Return (X, Y) of the center of cell containing provided text 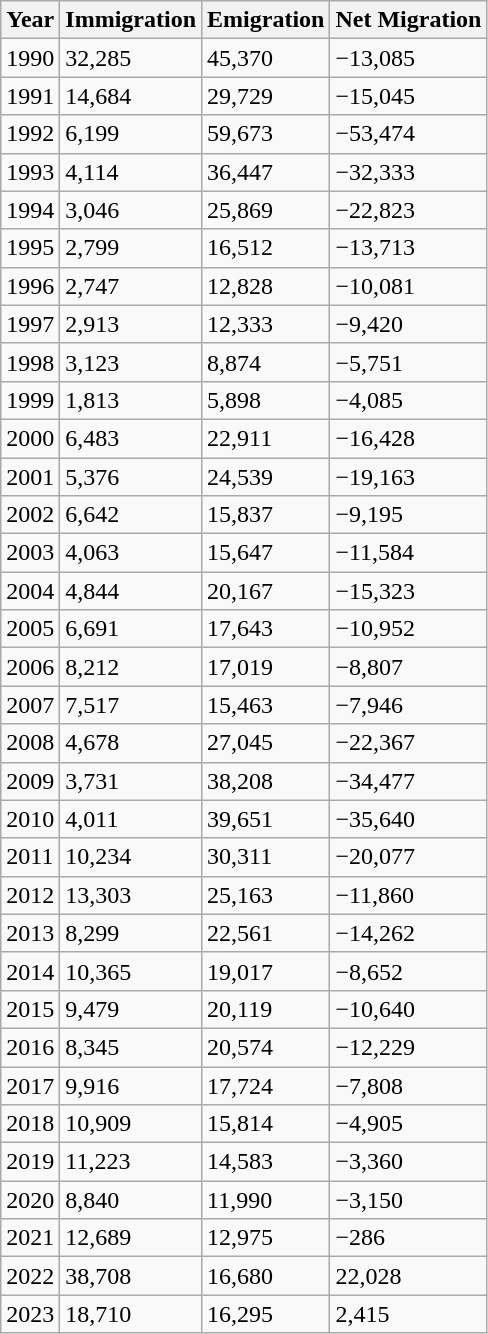
17,019 (266, 667)
19,017 (266, 971)
3,123 (131, 362)
10,234 (131, 857)
9,916 (131, 1085)
−16,428 (408, 438)
14,583 (266, 1162)
6,483 (131, 438)
2007 (30, 705)
2011 (30, 857)
1,813 (131, 400)
−32,333 (408, 172)
1992 (30, 134)
22,028 (408, 1276)
25,163 (266, 895)
18,710 (131, 1314)
2014 (30, 971)
1994 (30, 210)
2006 (30, 667)
15,814 (266, 1124)
1995 (30, 248)
2,747 (131, 286)
6,642 (131, 515)
−9,420 (408, 324)
25,869 (266, 210)
4,678 (131, 743)
12,689 (131, 1238)
2019 (30, 1162)
13,303 (131, 895)
59,673 (266, 134)
8,840 (131, 1200)
4,011 (131, 819)
2005 (30, 629)
2003 (30, 553)
16,295 (266, 1314)
36,447 (266, 172)
2017 (30, 1085)
−53,474 (408, 134)
2000 (30, 438)
10,909 (131, 1124)
30,311 (266, 857)
15,647 (266, 553)
−15,323 (408, 591)
2018 (30, 1124)
38,208 (266, 781)
2,799 (131, 248)
17,724 (266, 1085)
5,376 (131, 477)
2010 (30, 819)
2013 (30, 933)
7,517 (131, 705)
−15,045 (408, 96)
−22,367 (408, 743)
4,063 (131, 553)
4,114 (131, 172)
16,512 (266, 248)
15,463 (266, 705)
1998 (30, 362)
−14,262 (408, 933)
8,874 (266, 362)
24,539 (266, 477)
2015 (30, 1009)
22,561 (266, 933)
11,223 (131, 1162)
−13,085 (408, 58)
−8,652 (408, 971)
12,975 (266, 1238)
−11,860 (408, 895)
−9,195 (408, 515)
8,299 (131, 933)
1997 (30, 324)
12,828 (266, 286)
9,479 (131, 1009)
11,990 (266, 1200)
2,415 (408, 1314)
14,684 (131, 96)
−12,229 (408, 1047)
10,365 (131, 971)
−5,751 (408, 362)
8,212 (131, 667)
16,680 (266, 1276)
−8,807 (408, 667)
29,729 (266, 96)
20,167 (266, 591)
−22,823 (408, 210)
2021 (30, 1238)
−19,163 (408, 477)
12,333 (266, 324)
−7,946 (408, 705)
2012 (30, 895)
2,913 (131, 324)
−10,640 (408, 1009)
6,691 (131, 629)
−10,081 (408, 286)
−10,952 (408, 629)
2004 (30, 591)
5,898 (266, 400)
6,199 (131, 134)
15,837 (266, 515)
2008 (30, 743)
20,119 (266, 1009)
1993 (30, 172)
20,574 (266, 1047)
2009 (30, 781)
−4,905 (408, 1124)
3,731 (131, 781)
32,285 (131, 58)
−34,477 (408, 781)
−3,360 (408, 1162)
22,911 (266, 438)
−7,808 (408, 1085)
2002 (30, 515)
27,045 (266, 743)
−13,713 (408, 248)
−4,085 (408, 400)
1991 (30, 96)
3,046 (131, 210)
1996 (30, 286)
2020 (30, 1200)
Emigration (266, 20)
4,844 (131, 591)
1990 (30, 58)
2016 (30, 1047)
2023 (30, 1314)
Year (30, 20)
−286 (408, 1238)
Immigration (131, 20)
39,651 (266, 819)
−3,150 (408, 1200)
45,370 (266, 58)
−20,077 (408, 857)
2022 (30, 1276)
−11,584 (408, 553)
2001 (30, 477)
38,708 (131, 1276)
−35,640 (408, 819)
1999 (30, 400)
Net Migration (408, 20)
17,643 (266, 629)
8,345 (131, 1047)
